From the cell containing the given text, extract its center point as (X, Y) coordinate. 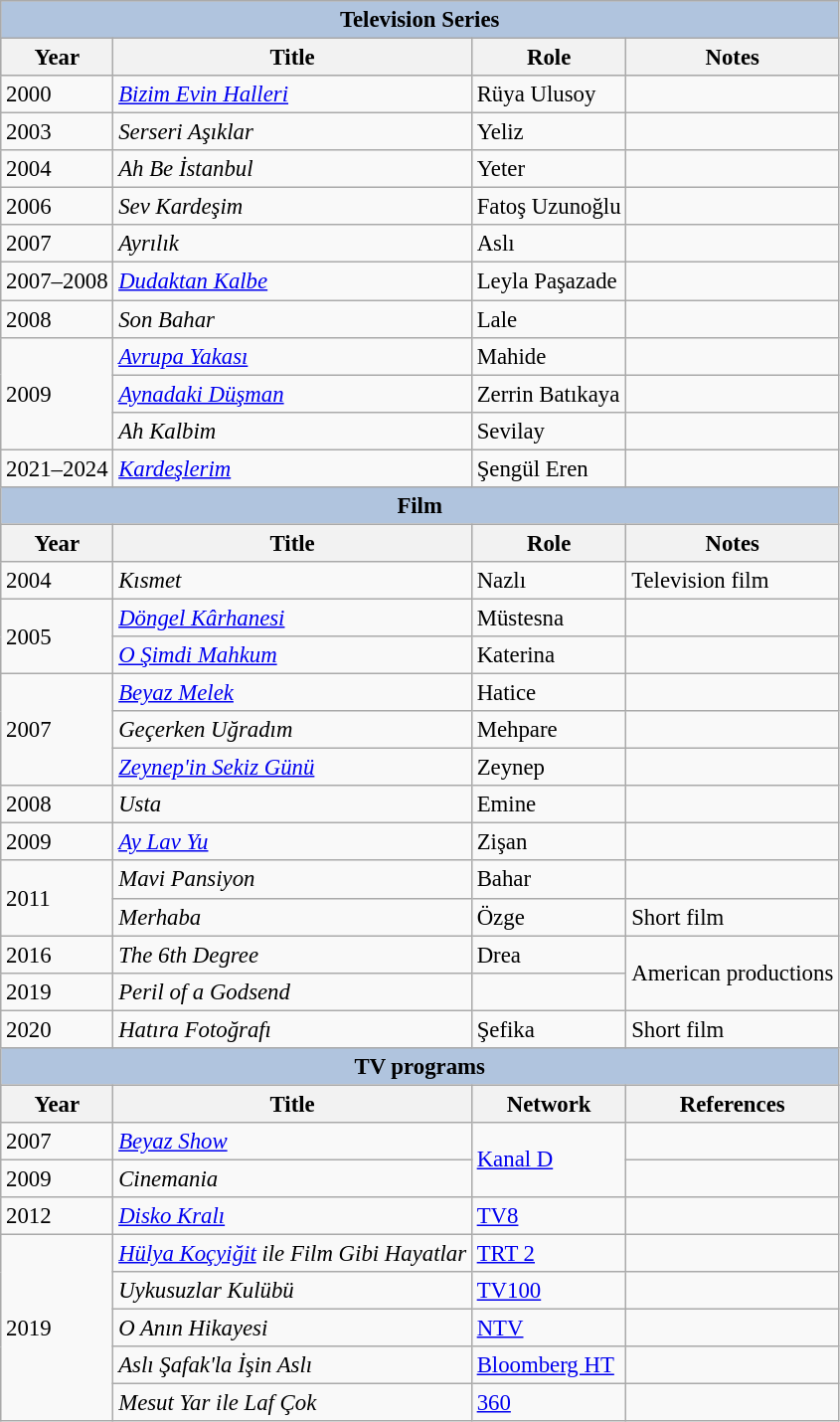
Ay Lav Yu (292, 842)
Bahar (549, 880)
Aslı Şafak'la İşin Aslı (292, 1365)
Beyaz Show (292, 1142)
Zeynep (549, 768)
Zeynep'in Sekiz Günü (292, 768)
Television film (733, 581)
Mavi Pansiyon (292, 880)
Zişan (549, 842)
2000 (58, 94)
Network (549, 1104)
The 6th Degree (292, 955)
Rüya Ulusoy (549, 94)
Özge (549, 917)
Yeliz (549, 132)
Uykusuzlar Kulübü (292, 1291)
Lale (549, 319)
References (733, 1104)
Mehpare (549, 730)
Geçerken Uğradım (292, 730)
Dudaktan Kalbe (292, 281)
Bloomberg HT (549, 1365)
Usta (292, 804)
Disko Kralı (292, 1216)
2007–2008 (58, 281)
Ah Be İstanbul (292, 169)
2006 (58, 207)
Sev Kardeşim (292, 207)
Hatice (549, 693)
Nazlı (549, 581)
360 (549, 1403)
2020 (58, 1029)
TV100 (549, 1291)
Film (420, 506)
Son Bahar (292, 319)
2016 (58, 955)
Hülya Koçyiğit ile Film Gibi Hayatlar (292, 1254)
Beyaz Melek (292, 693)
Hatıra Fotoğrafı (292, 1029)
Aslı (549, 244)
Müstesna (549, 618)
Yeter (549, 169)
Sevilay (549, 431)
Fatoş Uzunoğlu (549, 207)
Aynadaki Düşman (292, 394)
Kanal D (549, 1159)
Şengül Eren (549, 468)
Drea (549, 955)
2021–2024 (58, 468)
Avrupa Yakası (292, 356)
2005 (58, 636)
Merhaba (292, 917)
American productions (733, 973)
TV8 (549, 1216)
Serseri Aşıklar (292, 132)
2011 (58, 899)
Zerrin Batıkaya (549, 394)
Kardeşlerim (292, 468)
Ayrılık (292, 244)
NTV (549, 1329)
Leyla Paşazade (549, 281)
Peril of a Godsend (292, 991)
Mahide (549, 356)
Şefika (549, 1029)
Mesut Yar ile Laf Çok (292, 1403)
O Anın Hikayesi (292, 1329)
O Şimdi Mahkum (292, 655)
Television Series (420, 20)
Bizim Evin Halleri (292, 94)
Katerina (549, 655)
TRT 2 (549, 1254)
Ah Kalbim (292, 431)
Cinemania (292, 1178)
Emine (549, 804)
2012 (58, 1216)
Döngel Kârhanesi (292, 618)
TV programs (420, 1067)
2003 (58, 132)
Kısmet (292, 581)
